For the text-containing cell, return its midpoint in [X, Y] coordinate format. 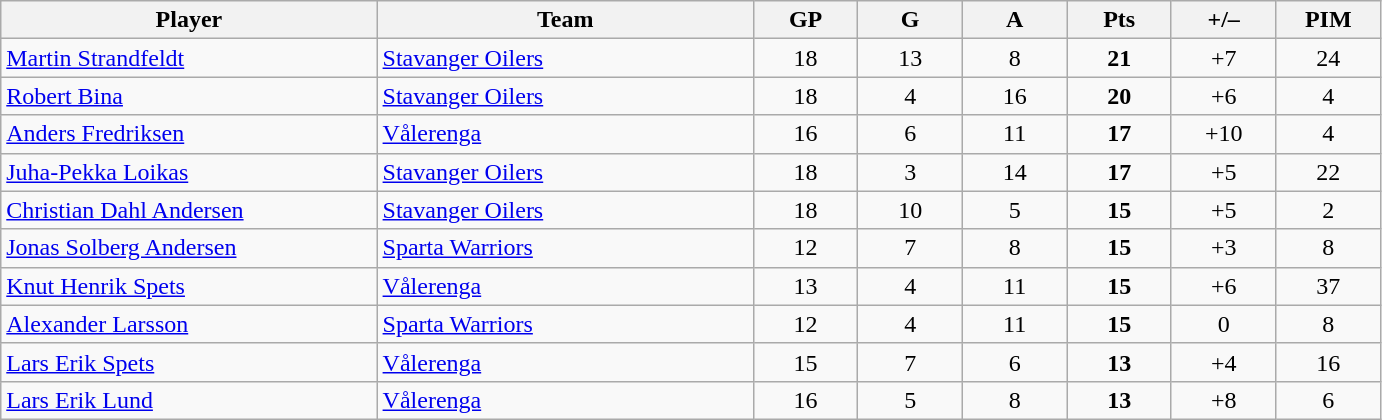
Christian Dahl Andersen [189, 210]
Alexander Larsson [189, 324]
GP [806, 20]
37 [1328, 286]
14 [1014, 172]
Lars Erik Spets [189, 362]
+/– [1224, 20]
20 [1120, 96]
A [1014, 20]
+4 [1224, 362]
+7 [1224, 58]
0 [1224, 324]
Anders Fredriksen [189, 134]
Juha-Pekka Loikas [189, 172]
Team [565, 20]
+8 [1224, 400]
Knut Henrik Spets [189, 286]
Player [189, 20]
24 [1328, 58]
+10 [1224, 134]
10 [910, 210]
+3 [1224, 248]
Jonas Solberg Andersen [189, 248]
Robert Bina [189, 96]
G [910, 20]
2 [1328, 210]
21 [1120, 58]
Martin Strandfeldt [189, 58]
Pts [1120, 20]
3 [910, 172]
PIM [1328, 20]
Lars Erik Lund [189, 400]
22 [1328, 172]
